Determine the (x, y) coordinate at the center of the cell enclosing the given text.  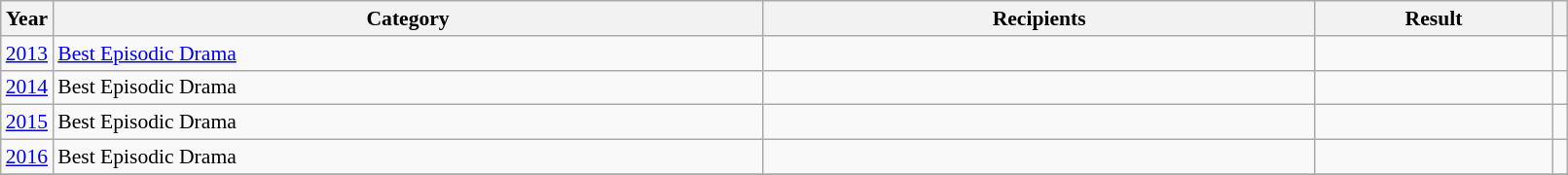
Recipients (1039, 18)
Result (1433, 18)
2013 (27, 53)
Category (408, 18)
2016 (27, 157)
2015 (27, 122)
Year (27, 18)
2014 (27, 87)
